Scan for the cell matching the given text and deliver its (X, Y) coordinate at center. 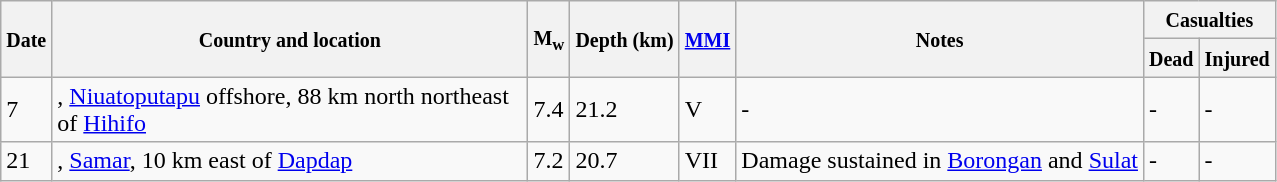
Dead (1171, 58)
20.7 (624, 161)
V (708, 110)
Depth (km) (624, 39)
MMI (708, 39)
Mw (549, 39)
Country and location (290, 39)
VII (708, 161)
Notes (940, 39)
7 (26, 110)
7.2 (549, 161)
, Niuatoputapu offshore, 88 km north northeast of Hihifo (290, 110)
Damage sustained in Borongan and Sulat (940, 161)
21.2 (624, 110)
Casualties (1209, 20)
, Samar, 10 km east of Dapdap (290, 161)
21 (26, 161)
Injured (1237, 58)
Date (26, 39)
7.4 (549, 110)
